Scan for the cell matching the given text and deliver its (X, Y) coordinate at center. 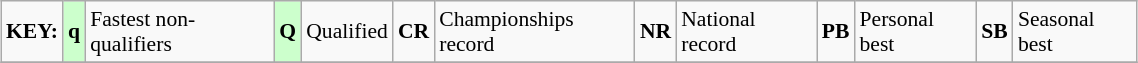
Fastest non-qualifiers (180, 32)
KEY: (32, 32)
NR (656, 32)
CR (414, 32)
Qualified (347, 32)
PB (836, 32)
Personal best (916, 32)
National record (746, 32)
SB (994, 32)
Championships record (534, 32)
Seasonal best (1075, 32)
q (74, 32)
Q (288, 32)
